Output the [x, y] coordinate of the center of the cell containing the given text.  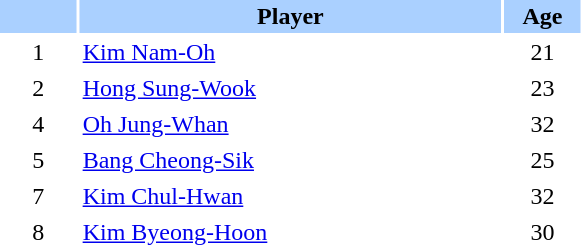
25 [542, 160]
Age [542, 16]
21 [542, 52]
5 [38, 160]
Player [291, 16]
Bang Cheong-Sik [291, 160]
4 [38, 124]
1 [38, 52]
23 [542, 88]
Kim Chul-Hwan [291, 196]
Hong Sung-Wook [291, 88]
7 [38, 196]
2 [38, 88]
Kim Nam-Oh [291, 52]
Oh Jung-Whan [291, 124]
